Locate the cell with the specified text and output its (x, y) center coordinate. 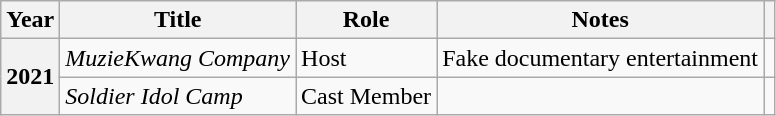
Notes (600, 20)
Year (30, 20)
Cast Member (366, 96)
Role (366, 20)
Fake documentary entertainment (600, 58)
2021 (30, 77)
MuzieKwang Company (178, 58)
Title (178, 20)
Host (366, 58)
Soldier Idol Camp (178, 96)
